Search for the cell housing the specified text and yield its [X, Y] center coordinate. 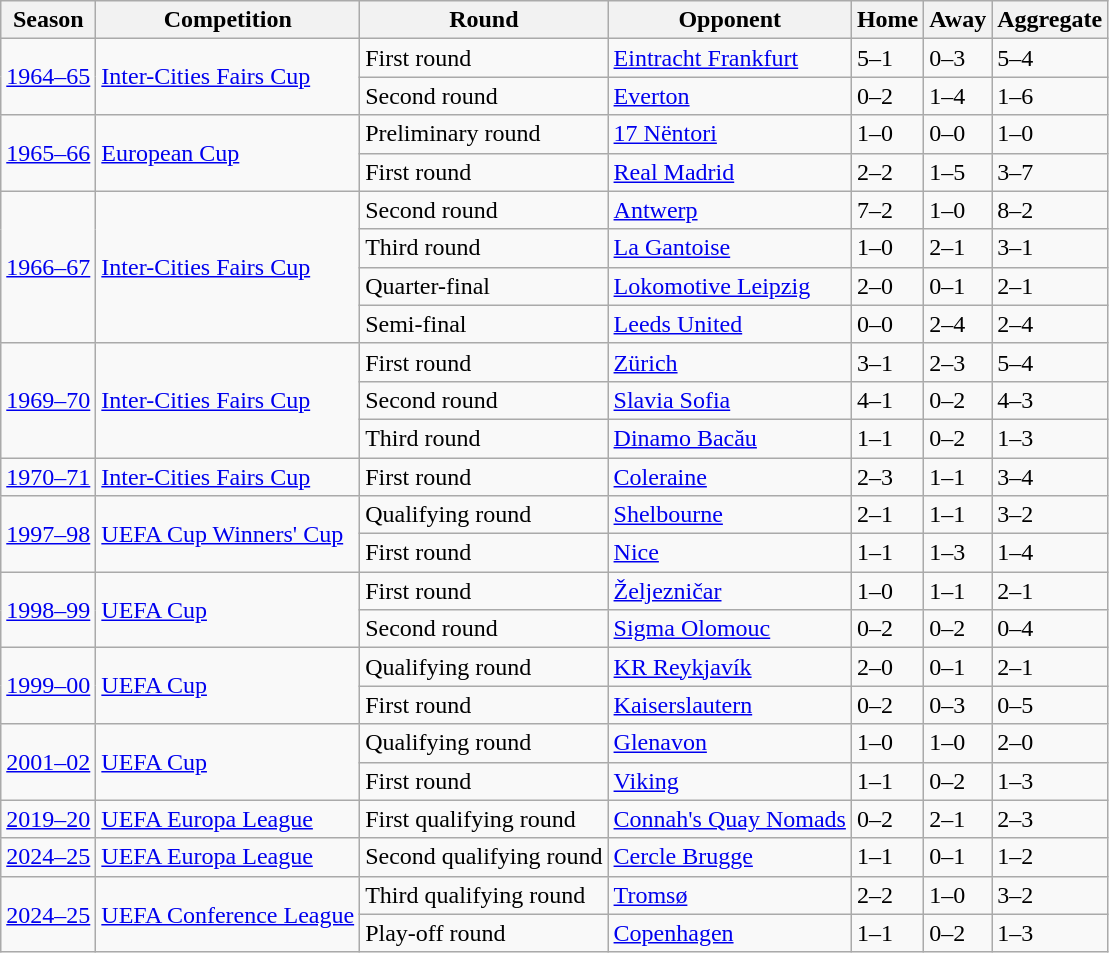
Play-off round [484, 933]
Slavia Sofia [730, 400]
UEFA Conference League [228, 914]
1998–99 [48, 610]
Home [887, 20]
UEFA Cup Winners' Cup [228, 534]
European Cup [228, 153]
1970–71 [48, 477]
Shelbourne [730, 515]
Round [484, 20]
8–2 [1050, 210]
1–2 [1050, 857]
Tromsø [730, 895]
1966–67 [48, 267]
1965–66 [48, 153]
Second qualifying round [484, 857]
Kaiserslautern [730, 705]
4–1 [887, 400]
Everton [730, 96]
Preliminary round [484, 134]
Away [958, 20]
Dinamo Bacău [730, 438]
First qualifying round [484, 819]
La Gantoise [730, 248]
4–3 [1050, 400]
Leeds United [730, 324]
Eintracht Frankfurt [730, 58]
0–4 [1050, 629]
Third qualifying round [484, 895]
KR Reykjavík [730, 667]
Glenavon [730, 743]
Nice [730, 553]
3–7 [1050, 172]
Competition [228, 20]
1–6 [1050, 96]
2019–20 [48, 819]
1999–00 [48, 686]
1964–65 [48, 77]
Cercle Brugge [730, 857]
Viking [730, 781]
1–5 [958, 172]
7–2 [887, 210]
Zürich [730, 362]
0–5 [1050, 705]
1997–98 [48, 534]
Copenhagen [730, 933]
3–4 [1050, 477]
Lokomotive Leipzig [730, 286]
Season [48, 20]
Quarter-final [484, 286]
Antwerp [730, 210]
17 Nëntori [730, 134]
Coleraine [730, 477]
Connah's Quay Nomads [730, 819]
Real Madrid [730, 172]
Sigma Olomouc [730, 629]
2001–02 [48, 762]
1969–70 [48, 400]
Aggregate [1050, 20]
Semi-final [484, 324]
Opponent [730, 20]
Željezničar [730, 591]
5–1 [887, 58]
